Output the (X, Y) coordinate of the center of the cell containing the given text.  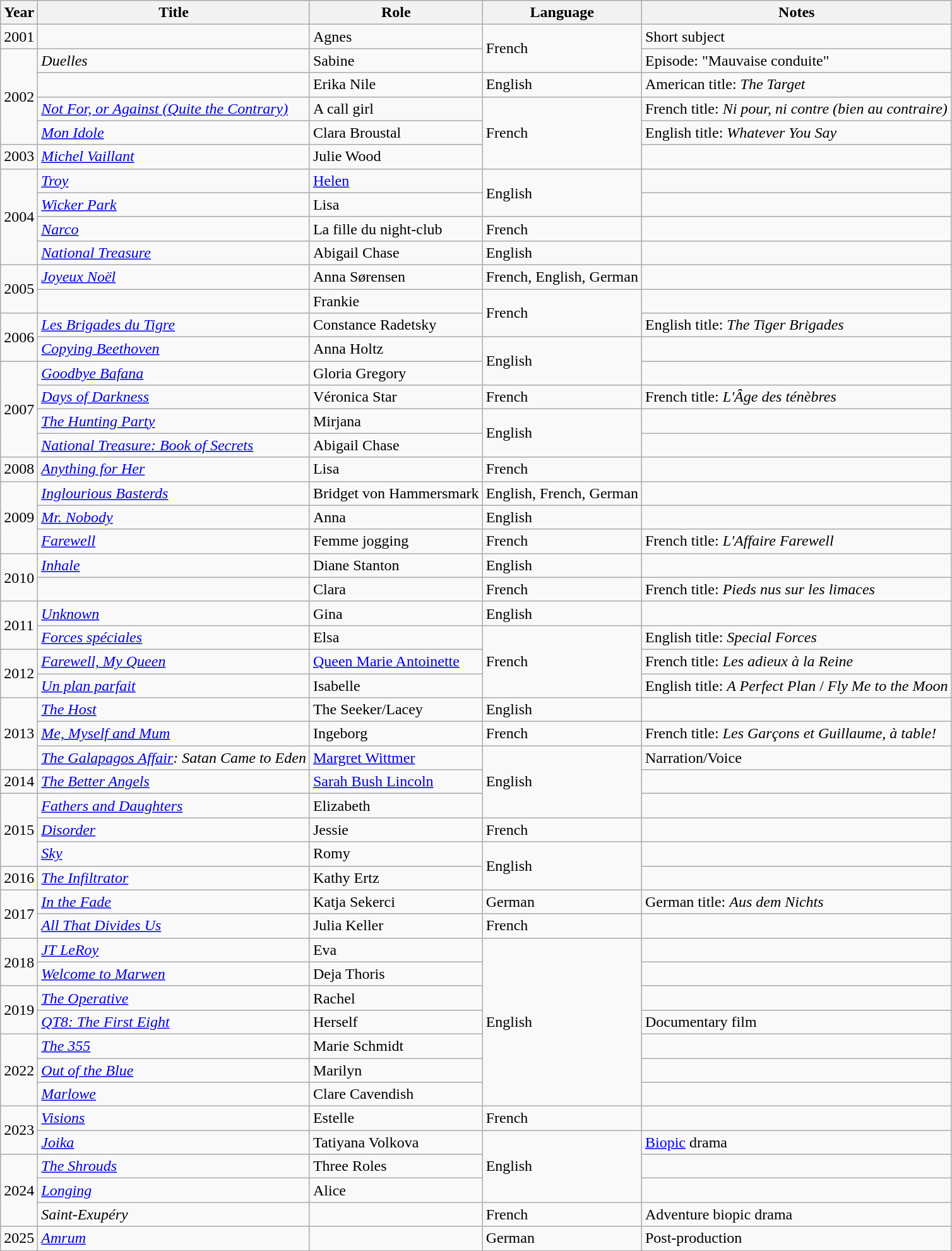
2024 (19, 1190)
American title: The Target (797, 85)
Kathy Ertz (396, 878)
The 355 (174, 1046)
Michel Vaillant (174, 157)
Anna (396, 517)
Katja Sekerci (396, 902)
Out of the Blue (174, 1070)
Joika (174, 1142)
2002 (19, 97)
Constance Radetsky (396, 325)
Herself (396, 1022)
Un plan parfait (174, 685)
2014 (19, 782)
2006 (19, 337)
Isabelle (396, 685)
2019 (19, 1010)
The Shrouds (174, 1166)
Disorder (174, 830)
Anything for Her (174, 469)
Days of Darkness (174, 397)
Three Roles (396, 1166)
2017 (19, 914)
Saint-Exupéry (174, 1214)
Julia Keller (396, 926)
French title: L'Âge des ténèbres (797, 397)
Me, Myself and Mum (174, 734)
Les Brigades du Tigre (174, 325)
Documentary film (797, 1022)
National Treasure: Book of Secrets (174, 445)
2013 (19, 734)
Farewell (174, 541)
Frankie (396, 301)
Tatiyana Volkova (396, 1142)
Role (396, 13)
Troy (174, 181)
Copying Beethoven (174, 349)
French title: L'Affaire Farewell (797, 541)
2010 (19, 577)
All That Divides Us (174, 926)
Gloria Gregory (396, 373)
Biopic drama (797, 1142)
Narco (174, 229)
Sky (174, 854)
Title (174, 13)
Marie Schmidt (396, 1046)
2012 (19, 673)
Longing (174, 1190)
Episode: "Mauvaise conduite" (797, 61)
English title: Whatever You Say (797, 133)
Anna Sørensen (396, 277)
Ingeborg (396, 734)
2018 (19, 962)
2001 (19, 37)
Duelles (174, 61)
Marilyn (396, 1070)
2008 (19, 469)
Bridget von Hammersmark (396, 493)
Fathers and Daughters (174, 806)
Amrum (174, 1238)
Year (19, 13)
Visions (174, 1118)
A call girl (396, 109)
Elizabeth (396, 806)
Short subject (797, 37)
Clara Broustal (396, 133)
English title: The Tiger Brigades (797, 325)
The Seeker/Lacey (396, 710)
Marlowe (174, 1094)
2007 (19, 409)
Elsa (396, 637)
Clare Cavendish (396, 1094)
Post-production (797, 1238)
Agnes (396, 37)
Diane Stanton (396, 565)
Erika Nile (396, 85)
La fille du night-club (396, 229)
The Infiltrator (174, 878)
Farewell, My Queen (174, 661)
English, French, German (562, 493)
Inglourious Basterds (174, 493)
Wicker Park (174, 205)
Femme jogging (396, 541)
Narration/Voice (797, 758)
The Operative (174, 998)
Clara (396, 589)
Not For, or Against (Quite the Contrary) (174, 109)
2005 (19, 289)
In the Fade (174, 902)
Goodbye Bafana (174, 373)
Rachel (396, 998)
Mon Idole (174, 133)
French, English, German (562, 277)
Forces spéciales (174, 637)
French title: Pieds nus sur les limaces (797, 589)
2023 (19, 1130)
Margret Wittmer (396, 758)
2016 (19, 878)
National Treasure (174, 253)
The Hunting Party (174, 421)
French title: Ni pour, ni contre (bien au contraire) (797, 109)
English title: A Perfect Plan / Fly Me to the Moon (797, 685)
Julie Wood (396, 157)
Notes (797, 13)
2011 (19, 625)
2025 (19, 1238)
Queen Marie Antoinette (396, 661)
Inhale (174, 565)
2003 (19, 157)
Véronica Star (396, 397)
Language (562, 13)
Joyeux Noël (174, 277)
Alice (396, 1190)
Sarah Bush Lincoln (396, 782)
The Host (174, 710)
JT LeRoy (174, 950)
Welcome to Marwen (174, 974)
Mirjana (396, 421)
The Galapagos Affair: Satan Came to Eden (174, 758)
The Better Angels (174, 782)
French title: Les Garçons et Guillaume, à table! (797, 734)
Mr. Nobody (174, 517)
German title: Aus dem Nichts (797, 902)
2022 (19, 1070)
English title: Special Forces (797, 637)
Adventure biopic drama (797, 1214)
Deja Thoris (396, 974)
Eva (396, 950)
Helen (396, 181)
Gina (396, 613)
Sabine (396, 61)
Unknown (174, 613)
2015 (19, 830)
Anna Holtz (396, 349)
2004 (19, 217)
Jessie (396, 830)
2009 (19, 517)
Romy (396, 854)
French title: Les adieux à la Reine (797, 661)
QT8: The First Eight (174, 1022)
Estelle (396, 1118)
